Determine the [X, Y] coordinate at the center of the cell enclosing the given text.  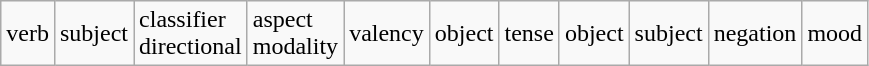
valency [387, 34]
aspectmodality [295, 34]
mood [835, 34]
tense [529, 34]
verb [28, 34]
negation [755, 34]
classifierdirectional [191, 34]
